From the cell containing the given text, extract its center point as [X, Y] coordinate. 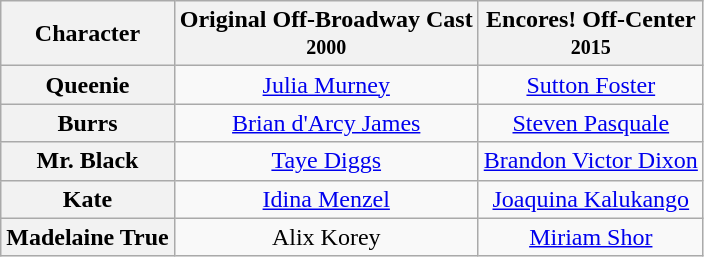
Alix Korey [326, 237]
Original Off-Broadway Cast 2000 [326, 34]
Steven Pasquale [590, 123]
Queenie [88, 85]
Miriam Shor [590, 237]
Kate [88, 199]
Joaquina Kalukango [590, 199]
Brandon Victor Dixon [590, 161]
Julia Murney [326, 85]
Brian d'Arcy James [326, 123]
Taye Diggs [326, 161]
Mr. Black [88, 161]
Madelaine True [88, 237]
Burrs [88, 123]
Encores! Off-Center 2015 [590, 34]
Sutton Foster [590, 85]
Idina Menzel [326, 199]
Character [88, 34]
